Scan for the cell matching the given text and deliver its (X, Y) coordinate at center. 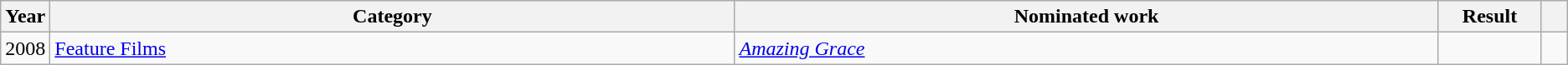
Amazing Grace (1086, 48)
Result (1489, 17)
Feature Films (392, 48)
Category (392, 17)
2008 (25, 48)
Year (25, 17)
Nominated work (1086, 17)
